Search for the cell housing the specified text and yield its [x, y] center coordinate. 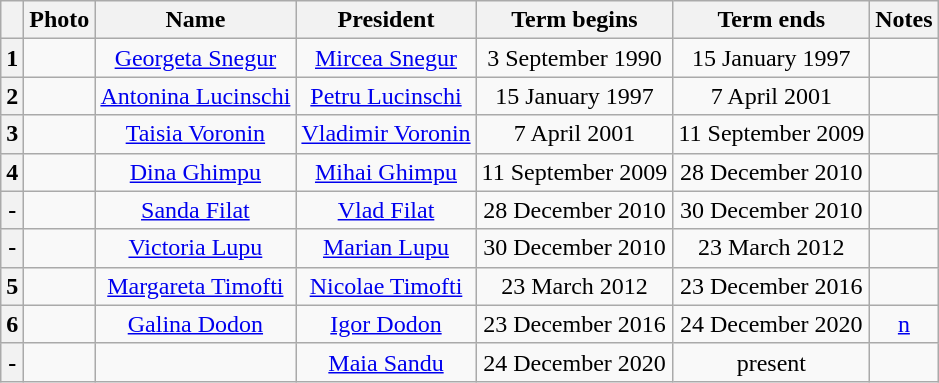
n [904, 324]
Maia Sandu [386, 362]
5 [12, 286]
Mihai Ghimpu [386, 172]
Photo [60, 20]
President [386, 20]
Igor Dodon [386, 324]
Taisia Voronin [196, 134]
Margareta Timofti [196, 286]
Notes [904, 20]
1 [12, 58]
Term begins [574, 20]
Petru Lucinschi [386, 96]
Term ends [772, 20]
Marian Lupu [386, 248]
Mircea Snegur [386, 58]
Vlad Filat [386, 210]
Victoria Lupu [196, 248]
present [772, 362]
2 [12, 96]
Name [196, 20]
6 [12, 324]
Dina Ghimpu [196, 172]
Nicolae Timofti [386, 286]
Galina Dodon [196, 324]
Antonina Lucinschi [196, 96]
Vladimir Voronin [386, 134]
Georgeta Snegur [196, 58]
Sanda Filat [196, 210]
3 [12, 134]
4 [12, 172]
3 September 1990 [574, 58]
